Find where the given text appears and provide that cell's center as [x, y] coordinate. 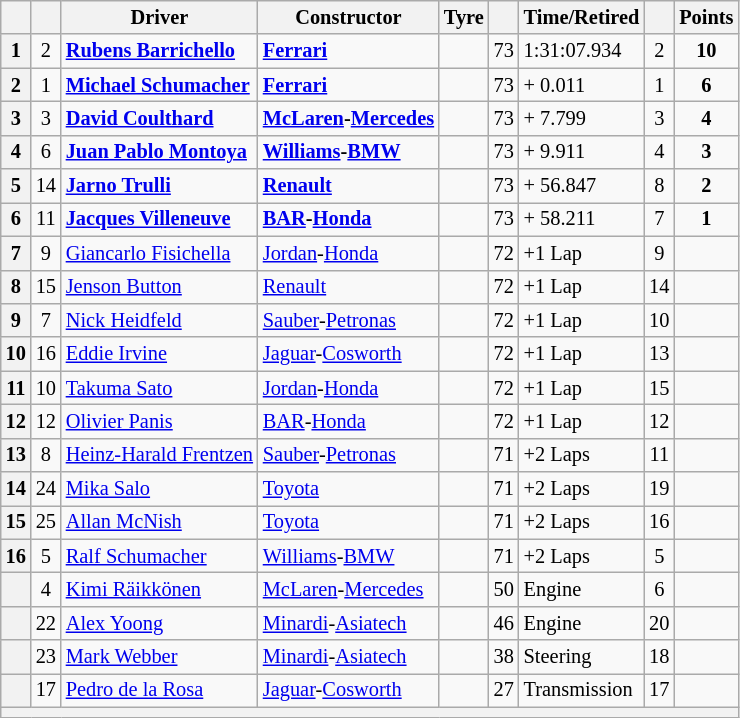
Rubens Barrichello [160, 51]
Jarno Trulli [160, 186]
22 [46, 623]
+ 0.011 [582, 85]
Allan McNish [160, 522]
Mika Salo [160, 489]
Takuma Sato [160, 388]
23 [46, 657]
18 [659, 657]
Tyre [464, 17]
Nick Heidfeld [160, 320]
24 [46, 489]
+ 56.847 [582, 186]
Time/Retired [582, 17]
Mark Webber [160, 657]
Ralf Schumacher [160, 556]
Olivier Panis [160, 421]
Driver [160, 17]
+ 58.211 [582, 219]
46 [504, 623]
38 [504, 657]
Michael Schumacher [160, 85]
Juan Pablo Montoya [160, 152]
Points [706, 17]
+ 9.911 [582, 152]
Kimi Räikkönen [160, 589]
Transmission [582, 690]
Alex Yoong [160, 623]
+ 7.799 [582, 118]
Jacques Villeneuve [160, 219]
20 [659, 623]
27 [504, 690]
Constructor [348, 17]
Giancarlo Fisichella [160, 253]
1:31:07.934 [582, 51]
Heinz-Harald Frentzen [160, 455]
19 [659, 489]
50 [504, 589]
David Coulthard [160, 118]
Pedro de la Rosa [160, 690]
Eddie Irvine [160, 354]
25 [46, 522]
Steering [582, 657]
Jenson Button [160, 287]
